Detect which cell encompasses the target text, then output its (x, y) center coordinate. 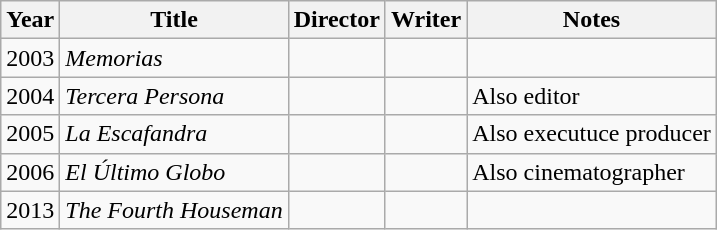
2003 (30, 58)
El Último Globo (174, 172)
The Fourth Houseman (174, 210)
Director (336, 20)
Title (174, 20)
La Escafandra (174, 134)
2006 (30, 172)
2013 (30, 210)
Tercera Persona (174, 96)
Memorias (174, 58)
2004 (30, 96)
Also editor (592, 96)
Writer (426, 20)
Year (30, 20)
2005 (30, 134)
Notes (592, 20)
Also executuce producer (592, 134)
Also cinematographer (592, 172)
